Output the (X, Y) coordinate of the center of the cell containing the given text.  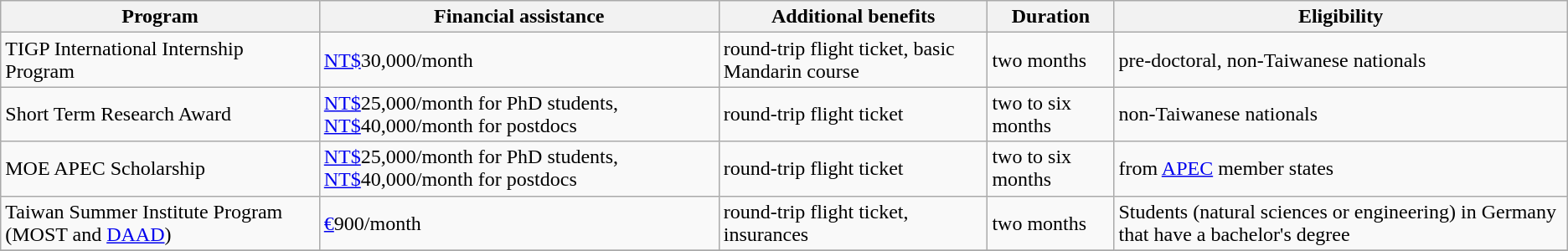
TIGP International Internship Program (161, 60)
Program (161, 17)
round-trip flight ticket, insurances (853, 223)
round-trip flight ticket, basic Mandarin course (853, 60)
pre-doctoral, non-Taiwanese nationals (1340, 60)
Additional benefits (853, 17)
Duration (1050, 17)
Short Term Research Award (161, 114)
Eligibility (1340, 17)
Taiwan Summer Institute Program (MOST and DAAD) (161, 223)
Financial assistance (519, 17)
NT$30,000/month (519, 60)
from APEC member states (1340, 169)
non-Taiwanese nationals (1340, 114)
€900/month (519, 223)
Students (natural sciences or engineering) in Germany that have a bachelor's degree (1340, 223)
MOE APEC Scholarship (161, 169)
